Capture the cell that displays the provided text and extract its (x, y) central coordinate. 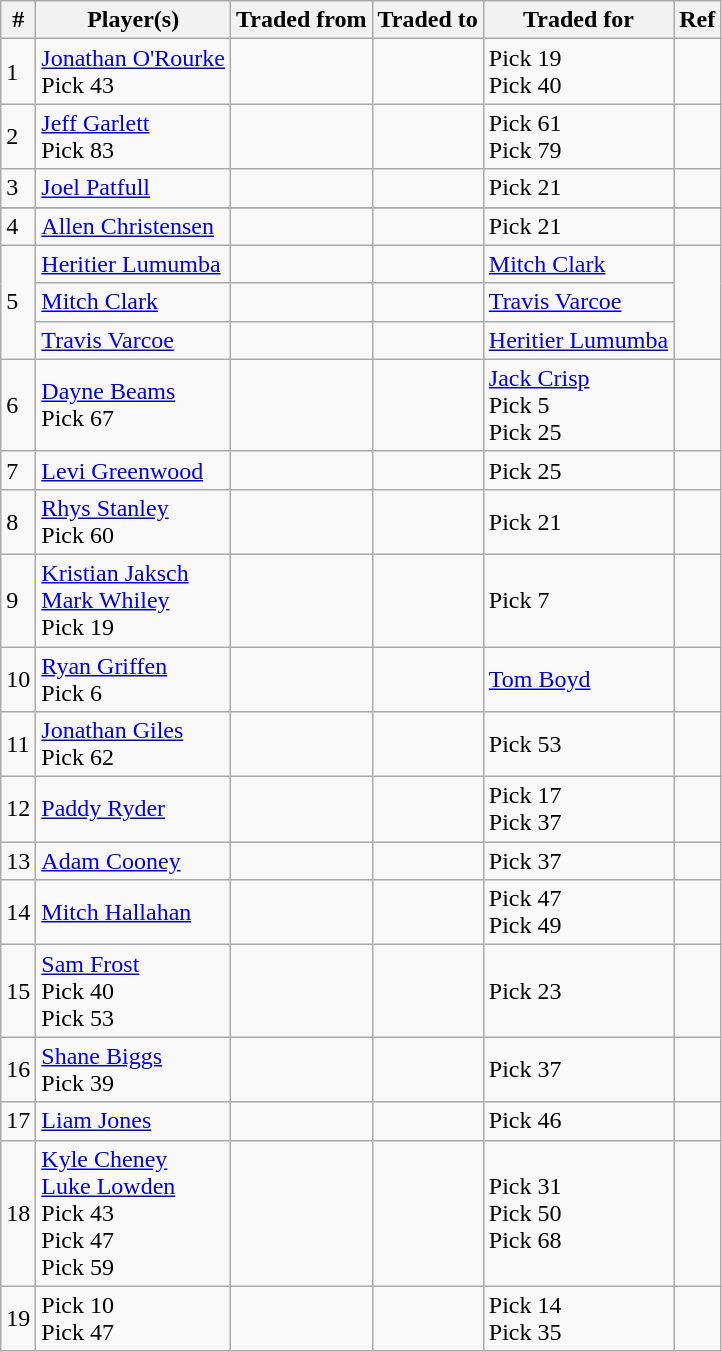
Dayne BeamsPick 67 (134, 405)
13 (18, 861)
Pick 19Pick 40 (578, 72)
# (18, 20)
Mitch Hallahan (134, 912)
Kyle CheneyLuke LowdenPick 43Pick 47Pick 59 (134, 1213)
Sam FrostPick 40Pick 53 (134, 991)
Pick 46 (578, 1121)
Traded to (428, 20)
3 (18, 188)
1 (18, 72)
7 (18, 470)
2 (18, 136)
Pick 10Pick 47 (134, 1318)
15 (18, 991)
19 (18, 1318)
Kristian JakschMark WhileyPick 19 (134, 600)
11 (18, 744)
Pick 14Pick 35 (578, 1318)
Jeff GarlettPick 83 (134, 136)
Levi Greenwood (134, 470)
4 (18, 226)
18 (18, 1213)
Ref (698, 20)
Pick 25 (578, 470)
Adam Cooney (134, 861)
14 (18, 912)
Jonathan O'RourkePick 43 (134, 72)
Pick 17Pick 37 (578, 810)
8 (18, 522)
Joel Patfull (134, 188)
Pick 47Pick 49 (578, 912)
16 (18, 1070)
Jack CrispPick 5Pick 25 (578, 405)
Traded for (578, 20)
Allen Christensen (134, 226)
Shane BiggsPick 39 (134, 1070)
6 (18, 405)
Player(s) (134, 20)
10 (18, 678)
Pick 53 (578, 744)
Tom Boyd (578, 678)
Pick 23 (578, 991)
Ryan GriffenPick 6 (134, 678)
Pick 61Pick 79 (578, 136)
5 (18, 302)
Liam Jones (134, 1121)
Pick 7 (578, 600)
Rhys StanleyPick 60 (134, 522)
12 (18, 810)
Paddy Ryder (134, 810)
Jonathan GilesPick 62 (134, 744)
Pick 31Pick 50Pick 68 (578, 1213)
Traded from (302, 20)
17 (18, 1121)
9 (18, 600)
